Determine the (x, y) coordinate at the center of the cell enclosing the given text.  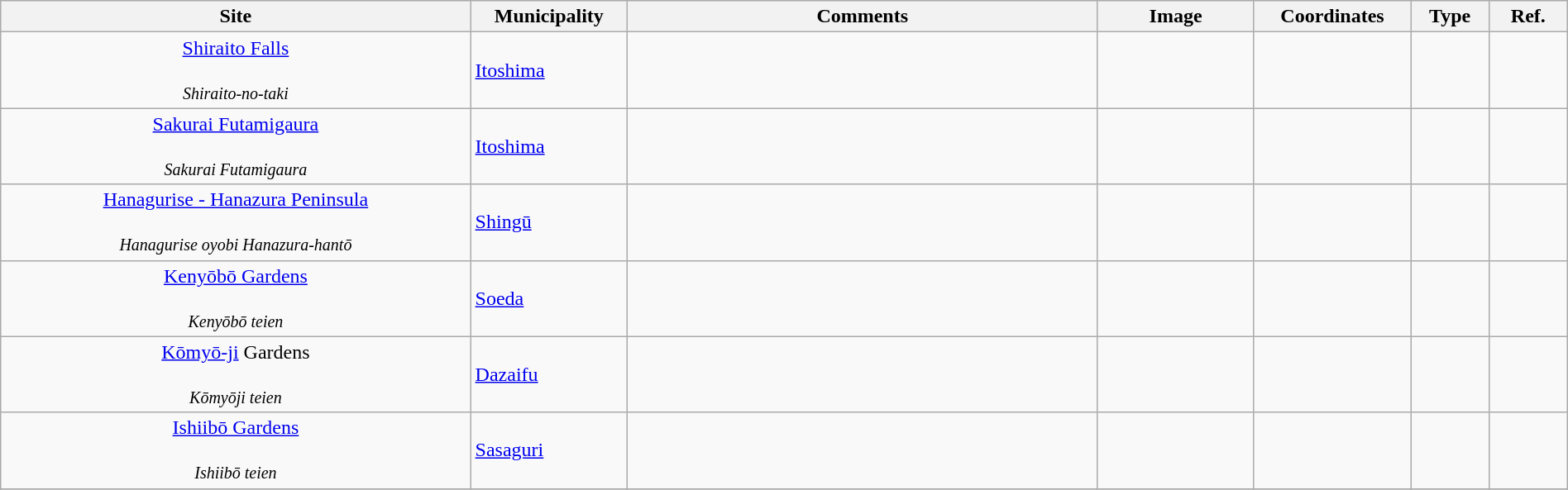
Sasaguri (549, 450)
Comments (863, 17)
Kenyōbō GardensKenyōbō teien (236, 298)
Ishiibō GardensIshiibō teien (236, 450)
Coordinates (1331, 17)
Shiraito FallsShiraito-no-taki (236, 70)
Shingū (549, 222)
Type (1451, 17)
Soeda (549, 298)
Dazaifu (549, 374)
Ref. (1528, 17)
Kōmyō-ji GardensKōmyōji teien (236, 374)
Site (236, 17)
Hanagurise - Hanazura PeninsulaHanagurise oyobi Hanazura-hantō (236, 222)
Municipality (549, 17)
Sakurai FutamigauraSakurai Futamigaura (236, 146)
Image (1176, 17)
